Provide the [x, y] coordinate of the cell's center where the given text is located.  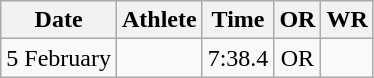
Date [59, 20]
WR [347, 20]
7:38.4 [238, 58]
Athlete [159, 20]
5 February [59, 58]
Time [238, 20]
